Detect which cell encompasses the target text, then output its [x, y] center coordinate. 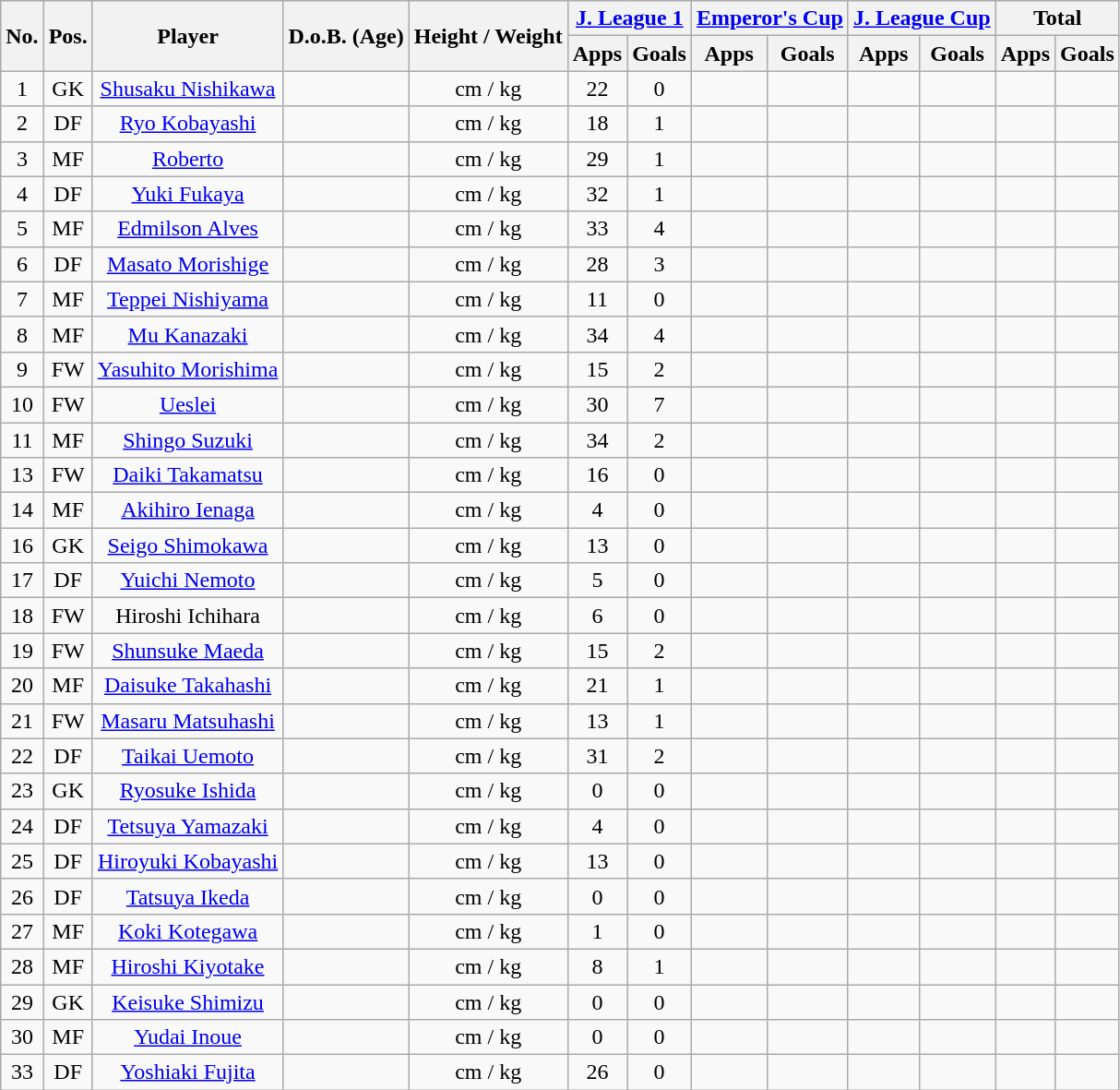
Shingo Suzuki [188, 440]
Ueslei [188, 404]
Koki Kotegawa [188, 931]
J. League Cup [922, 18]
Ryosuke Ishida [188, 791]
17 [22, 581]
31 [597, 756]
Yasuhito Morishima [188, 369]
Total [1057, 18]
14 [22, 510]
Yuki Fukaya [188, 194]
32 [597, 194]
Hiroshi Ichihara [188, 616]
Yoshiaki Fujita [188, 1072]
Height / Weight [488, 36]
No. [22, 36]
Roberto [188, 159]
20 [22, 686]
Yuichi Nemoto [188, 581]
Mu Kanazaki [188, 334]
27 [22, 931]
Player [188, 36]
Shunsuke Maeda [188, 651]
D.o.B. (Age) [346, 36]
Akihiro Ienaga [188, 510]
Taikai Uemoto [188, 756]
19 [22, 651]
Tatsuya Ikeda [188, 896]
23 [22, 791]
Daiki Takamatsu [188, 475]
Pos. [68, 36]
Keisuke Shimizu [188, 1001]
Seigo Shimokawa [188, 545]
Yudai Inoue [188, 1037]
Emperor's Cup [769, 18]
9 [22, 369]
10 [22, 404]
J. League 1 [629, 18]
Ryo Kobayashi [188, 124]
Hiroshi Kiyotake [188, 966]
Masato Morishige [188, 264]
Tetsuya Yamazaki [188, 826]
Shusaku Nishikawa [188, 89]
Edmilson Alves [188, 229]
Teppei Nishiyama [188, 299]
24 [22, 826]
Daisuke Takahashi [188, 686]
25 [22, 861]
Masaru Matsuhashi [188, 721]
Hiroyuki Kobayashi [188, 861]
